Scan for the cell matching the given text and deliver its (x, y) coordinate at center. 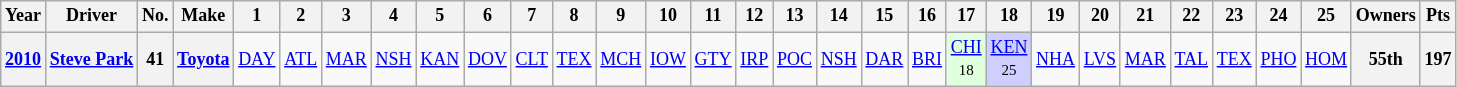
41 (156, 59)
16 (928, 16)
19 (1056, 16)
4 (394, 16)
No. (156, 16)
TAL (1191, 59)
LVS (1100, 59)
Make (204, 16)
PHO (1278, 59)
15 (884, 16)
Driver (91, 16)
13 (795, 16)
KAN (440, 59)
NHA (1056, 59)
KEN25 (1009, 59)
55th (1386, 59)
Toyota (204, 59)
17 (966, 16)
20 (1100, 16)
IOW (668, 59)
BRI (928, 59)
8 (574, 16)
Steve Park (91, 59)
Pts (1438, 16)
197 (1438, 59)
CHI18 (966, 59)
ATL (301, 59)
IRP (754, 59)
MCH (621, 59)
DAY (257, 59)
HOM (1326, 59)
22 (1191, 16)
POC (795, 59)
23 (1234, 16)
Year (24, 16)
11 (713, 16)
Owners (1386, 16)
6 (488, 16)
1 (257, 16)
14 (838, 16)
10 (668, 16)
21 (1145, 16)
CLT (532, 59)
24 (1278, 16)
DOV (488, 59)
2 (301, 16)
9 (621, 16)
18 (1009, 16)
12 (754, 16)
GTY (713, 59)
DAR (884, 59)
3 (346, 16)
5 (440, 16)
2010 (24, 59)
7 (532, 16)
25 (1326, 16)
